Scan for the cell matching the given text and deliver its [X, Y] coordinate at center. 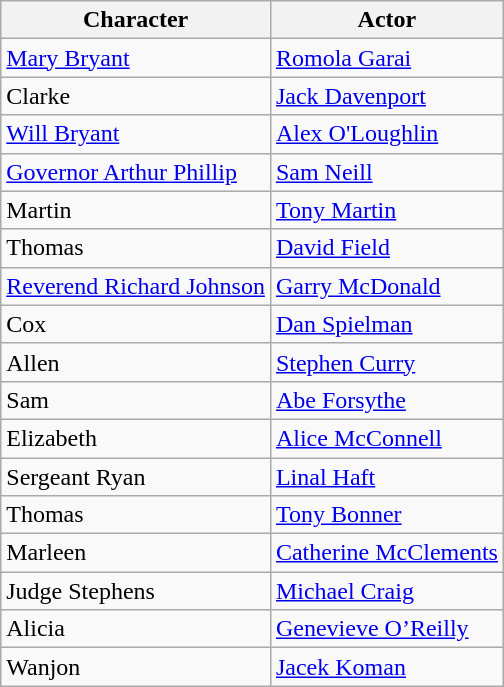
Tony Bonner [386, 515]
David Field [386, 248]
Martin [136, 210]
Stephen Curry [386, 362]
Wanjon [136, 667]
Linal Haft [386, 477]
Allen [136, 362]
Romola Garai [386, 58]
Dan Spielman [386, 324]
Will Bryant [136, 134]
Alice McConnell [386, 438]
Genevieve O’Reilly [386, 629]
Judge Stephens [136, 591]
Abe Forsythe [386, 400]
Governor Arthur Phillip [136, 172]
Sergeant Ryan [136, 477]
Mary Bryant [136, 58]
Actor [386, 20]
Alicia [136, 629]
Jacek Koman [386, 667]
Elizabeth [136, 438]
Catherine McClements [386, 553]
Michael Craig [386, 591]
Character [136, 20]
Clarke [136, 96]
Reverend Richard Johnson [136, 286]
Tony Martin [386, 210]
Cox [136, 324]
Sam [136, 400]
Jack Davenport [386, 96]
Alex O'Loughlin [386, 134]
Marleen [136, 553]
Garry McDonald [386, 286]
Sam Neill [386, 172]
